Return the [x, y] coordinate for the center point of the cell that contains the specified text.  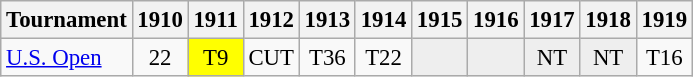
U.S. Open [66, 58]
1915 [440, 20]
T22 [383, 58]
1919 [664, 20]
1913 [327, 20]
T16 [664, 58]
1916 [496, 20]
Tournament [66, 20]
1917 [552, 20]
1911 [216, 20]
22 [160, 58]
1910 [160, 20]
1918 [608, 20]
1912 [271, 20]
1914 [383, 20]
CUT [271, 58]
T9 [216, 58]
T36 [327, 58]
